Scan for the cell matching the given text and deliver its (x, y) coordinate at center. 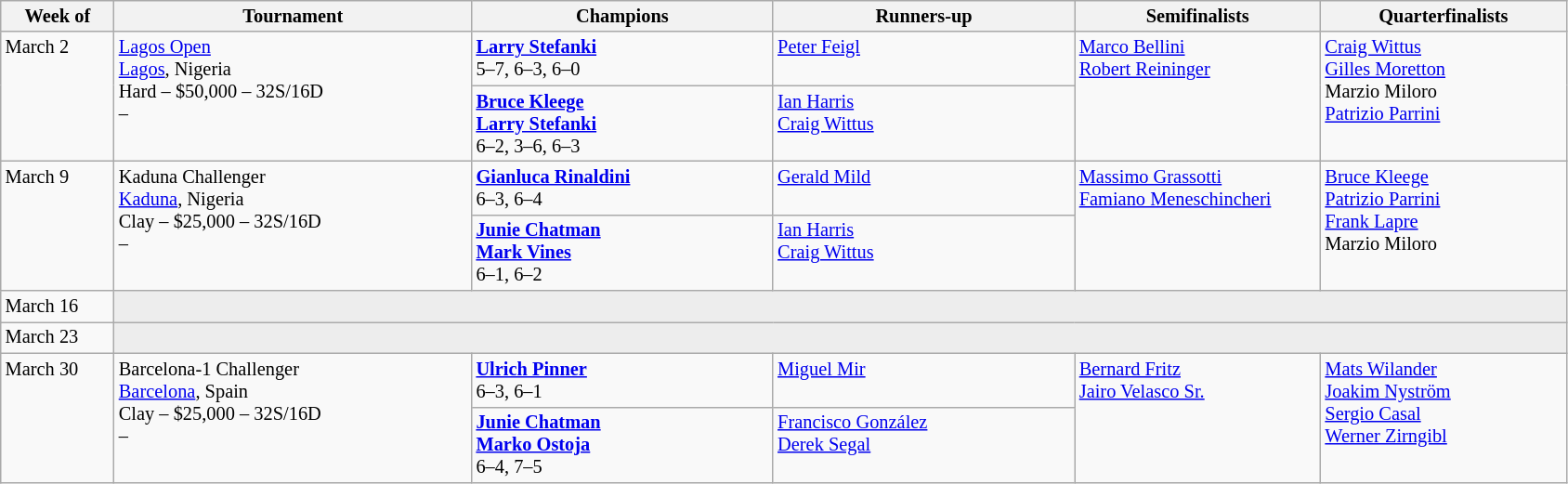
March 9 (58, 225)
Tournament (294, 16)
Bruce Kleege Larry Stefanki6–2, 3–6, 6–3 (622, 124)
Massimo Grassotti Famiano Meneschincheri (1198, 225)
Miguel Mir (923, 380)
Gianluca Rinaldini 6–3, 6–4 (622, 188)
Kaduna Challenger Kaduna, NigeriaClay – $25,000 – 32S/16D – (294, 225)
Week of (58, 16)
Barcelona-1 Challenger Barcelona, SpainClay – $25,000 – 32S/16D – (294, 418)
Larry Stefanki 5–7, 6–3, 6–0 (622, 59)
Runners-up (923, 16)
Bruce Kleege Patrizio Parrini Frank Lapre Marzio Miloro (1444, 225)
Gerald Mild (923, 188)
Champions (622, 16)
Junie Chatman Mark Vines6–1, 6–2 (622, 253)
Lagos Open Lagos, NigeriaHard – $50,000 – 32S/16D – (294, 97)
March 23 (58, 337)
Quarterfinalists (1444, 16)
March 30 (58, 418)
Marco Bellini Robert Reininger (1198, 97)
Bernard Fritz Jairo Velasco Sr. (1198, 418)
Mats Wilander Joakim Nyström Sergio Casal Werner Zirngibl (1444, 418)
March 2 (58, 97)
March 16 (58, 307)
Craig Wittus Gilles Moretton Marzio Miloro Patrizio Parrini (1444, 97)
Francisco González Derek Segal (923, 445)
Junie Chatman Marko Ostoja6–4, 7–5 (622, 445)
Ulrich Pinner 6–3, 6–1 (622, 380)
Peter Feigl (923, 59)
Semifinalists (1198, 16)
